Determine the (x, y) coordinate at the center of the cell enclosing the given text.  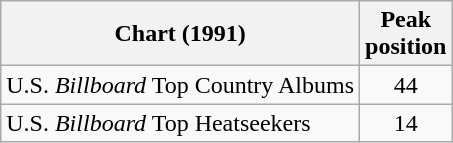
44 (406, 85)
Chart (1991) (180, 34)
U.S. Billboard Top Heatseekers (180, 123)
14 (406, 123)
U.S. Billboard Top Country Albums (180, 85)
Peakposition (406, 34)
